Detect which cell encompasses the target text, then output its [X, Y] center coordinate. 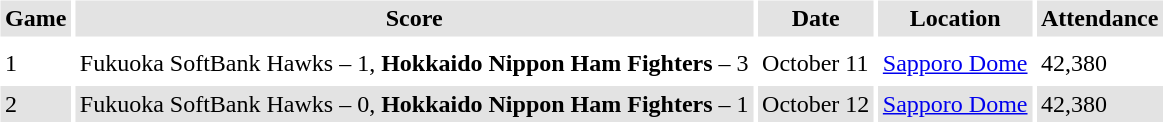
1 [35, 64]
2 [35, 104]
Score [414, 18]
Location [955, 18]
Game [35, 18]
Attendance [1100, 18]
Date [816, 18]
Fukuoka SoftBank Hawks – 1, Hokkaido Nippon Ham Fighters – 3 [414, 64]
Fukuoka SoftBank Hawks – 0, Hokkaido Nippon Ham Fighters – 1 [414, 104]
October 12 [816, 104]
October 11 [816, 64]
